Search for the cell housing the specified text and yield its [X, Y] center coordinate. 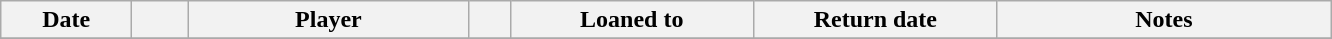
Player [328, 20]
Notes [1164, 20]
Loaned to [632, 20]
Return date [876, 20]
Date [66, 20]
